Identify which cell holds the provided text, then report its [x, y] central coordinate. 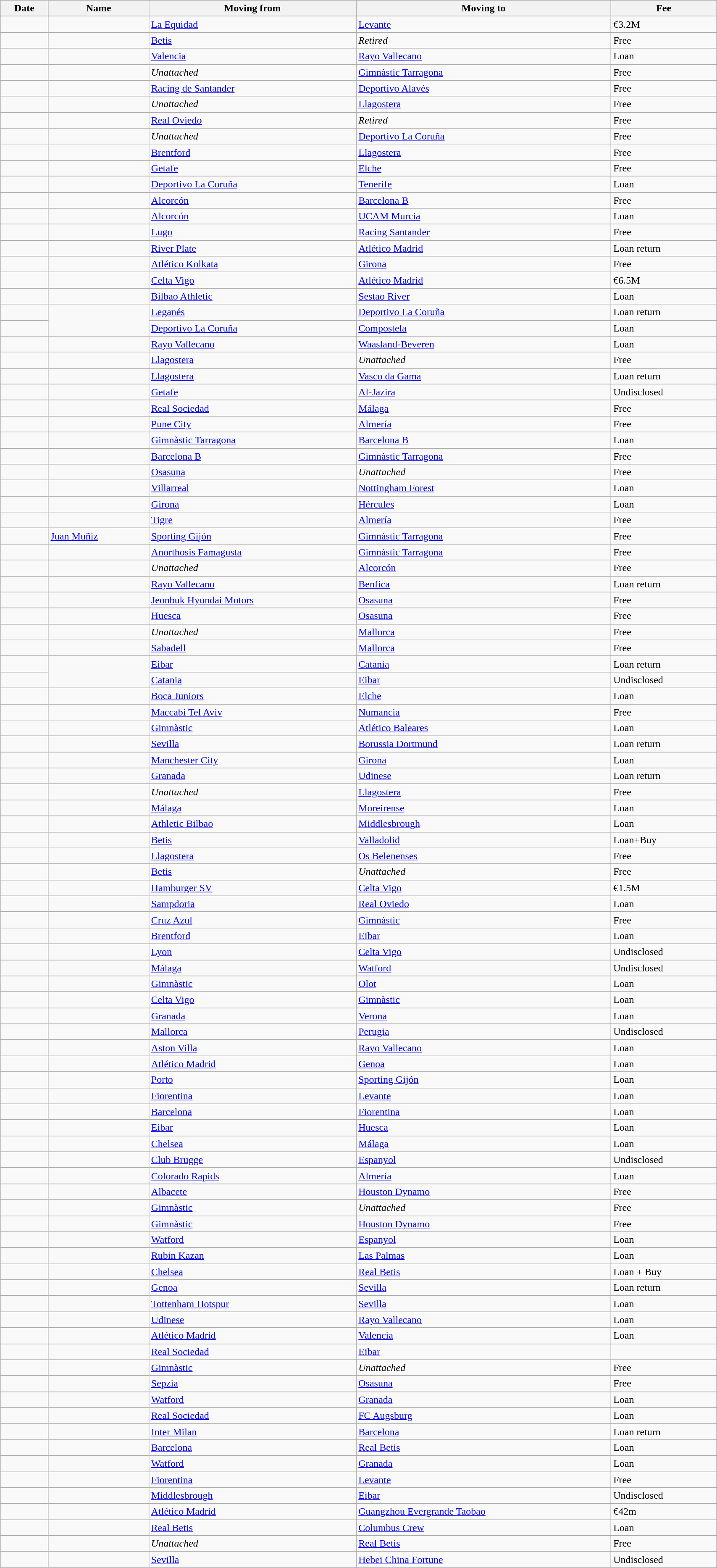
Columbus Crew [484, 1528]
Lyon [252, 952]
Deportivo Alavés [484, 88]
Vasco da Gama [484, 376]
Colorado Rapids [252, 1176]
Atlético Kolkata [252, 264]
€1.5M [664, 888]
Tottenham Hotspur [252, 1304]
Benfica [484, 584]
Moving from [252, 8]
Anorthosis Famagusta [252, 552]
Lugo [252, 232]
Os Belenenses [484, 856]
Porto [252, 1080]
Boca Juniors [252, 696]
Rubin Kazan [252, 1256]
Numancia [484, 712]
Loan+Buy [664, 840]
Manchester City [252, 760]
Fee [664, 8]
La Equidad [252, 24]
Albacete [252, 1192]
Moving to [484, 8]
Athletic Bilbao [252, 824]
Club Brugge [252, 1160]
Waasland-Beveren [484, 344]
Valladolid [484, 840]
Sampdoria [252, 904]
Loan + Buy [664, 1272]
River Plate [252, 248]
Date [24, 8]
Villarreal [252, 488]
Compostela [484, 328]
€6.5M [664, 280]
Hebei China Fortune [484, 1560]
Leganés [252, 312]
Moreirense [484, 808]
UCAM Murcia [484, 216]
Sepzia [252, 1384]
Hamburger SV [252, 888]
Verona [484, 1016]
Tigre [252, 520]
€3.2M [664, 24]
Aston Villa [252, 1048]
Racing Santander [484, 232]
Maccabi Tel Aviv [252, 712]
Pune City [252, 424]
Bilbao Athletic [252, 296]
FC Augsburg [484, 1415]
Inter Milan [252, 1431]
Name [98, 8]
Guangzhou Evergrande Taobao [484, 1512]
Sabadell [252, 648]
Sestao River [484, 296]
Las Palmas [484, 1256]
Al-Jazira [484, 392]
Cruz Azul [252, 920]
Perugia [484, 1032]
Hércules [484, 504]
Racing de Santander [252, 88]
Nottingham Forest [484, 488]
Jeonbuk Hyundai Motors [252, 600]
Atlético Baleares [484, 728]
€42m [664, 1512]
Juan Muñiz [98, 536]
Olot [484, 984]
Borussia Dortmund [484, 744]
Tenerife [484, 184]
